For the text-containing cell, return its midpoint in [x, y] coordinate format. 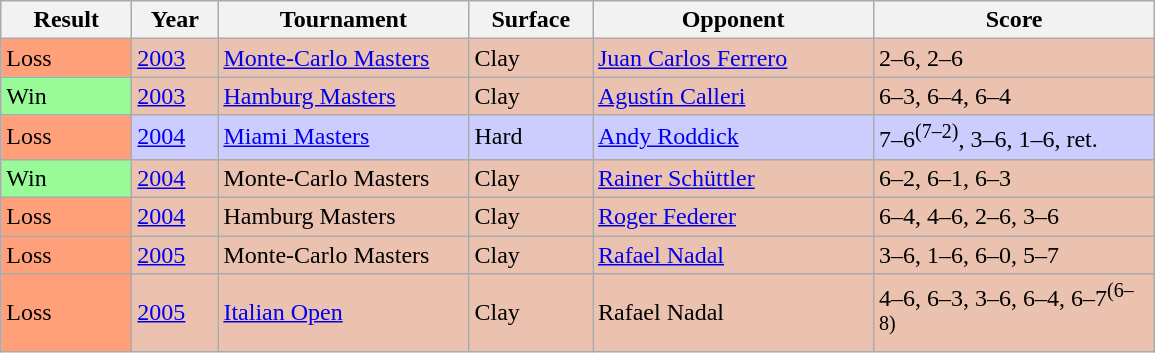
3–6, 1–6, 6–0, 5–7 [1014, 255]
7–6(7–2), 3–6, 1–6, ret. [1014, 138]
Result [66, 20]
Andy Roddick [732, 138]
Hard [531, 138]
Opponent [732, 20]
Score [1014, 20]
6–4, 4–6, 2–6, 3–6 [1014, 217]
6–3, 6–4, 6–4 [1014, 96]
Surface [531, 20]
Year [175, 20]
6–2, 6–1, 6–3 [1014, 178]
2–6, 2–6 [1014, 58]
4–6, 6–3, 3–6, 6–4, 6–7(6–8) [1014, 313]
Tournament [344, 20]
Italian Open [344, 313]
Juan Carlos Ferrero [732, 58]
Roger Federer [732, 217]
Agustín Calleri [732, 96]
Miami Masters [344, 138]
Rainer Schüttler [732, 178]
